Capture the cell that displays the provided text and extract its [x, y] central coordinate. 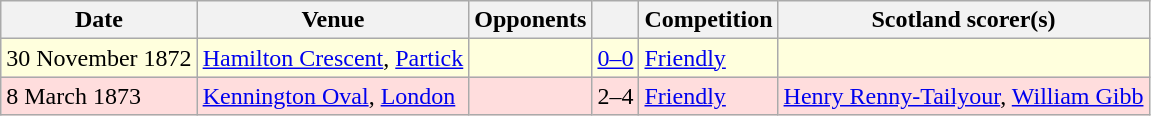
30 November 1872 [99, 58]
8 March 1873 [99, 96]
0–0 [616, 58]
Opponents [530, 20]
Hamilton Crescent, Partick [333, 58]
Henry Renny-Tailyour, William Gibb [964, 96]
Competition [708, 20]
Scotland scorer(s) [964, 20]
Venue [333, 20]
Kennington Oval, London [333, 96]
Date [99, 20]
2–4 [616, 96]
